Output the (X, Y) coordinate of the center of the cell containing the given text.  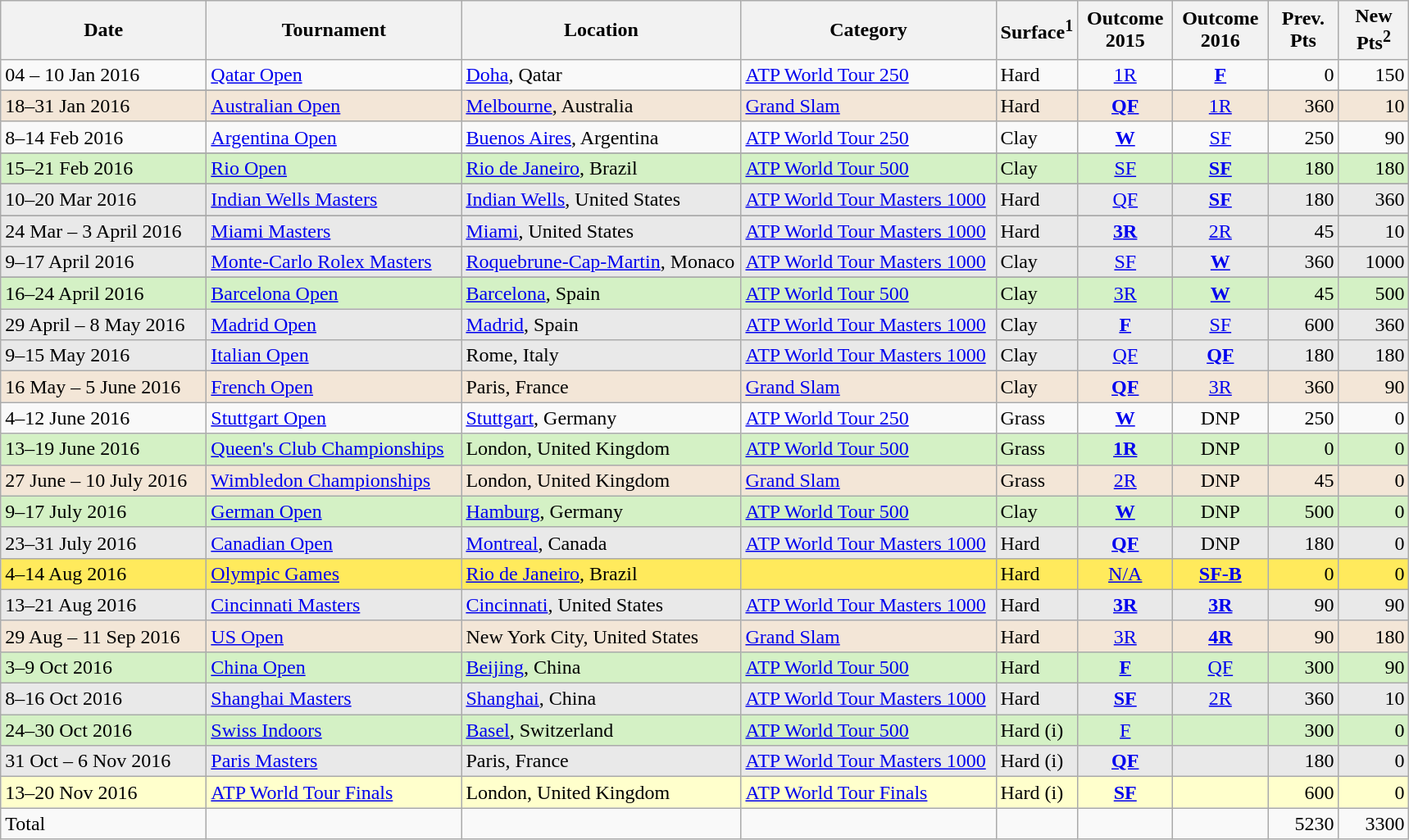
9–17 April 2016 (103, 262)
Outcome 2015 (1125, 30)
29 Aug – 11 Sep 2016 (103, 636)
Argentina Open (334, 137)
Canadian Open (334, 543)
Madrid, Spain (602, 325)
150 (1374, 75)
3300 (1374, 824)
Basel, Switzerland (602, 730)
13–19 June 2016 (103, 449)
4–12 June 2016 (103, 418)
5230 (1303, 824)
24–30 Oct 2016 (103, 730)
French Open (334, 387)
9–17 July 2016 (103, 511)
German Open (334, 511)
23–31 July 2016 (103, 543)
13–21 Aug 2016 (103, 605)
Miami Masters (334, 231)
Outcome 2016 (1220, 30)
Doha, Qatar (602, 75)
24 Mar – 3 April 2016 (103, 231)
Indian Wells, United States (602, 200)
Total (103, 824)
Barcelona Open (334, 293)
Monte-Carlo Rolex Masters (334, 262)
16–24 April 2016 (103, 293)
Montreal, Canada (602, 543)
8–14 Feb 2016 (103, 137)
Barcelona, Spain (602, 293)
Madrid Open (334, 325)
Buenos Aires, Argentina (602, 137)
10–20 Mar 2016 (103, 200)
1000 (1374, 262)
4R (1220, 636)
SF-B (1220, 574)
31 Oct – 6 Nov 2016 (103, 761)
Queen's Club Championships (334, 449)
Cincinnati, United States (602, 605)
Wimbledon Championships (334, 480)
3–9 Oct 2016 (103, 667)
29 April – 8 May 2016 (103, 325)
Prev. Pts (1303, 30)
4–14 Aug 2016 (103, 574)
Italian Open (334, 356)
Stuttgart Open (334, 418)
Shanghai, China (602, 699)
New Pts2 (1374, 30)
Beijing, China (602, 667)
Melbourne, Australia (602, 106)
Category (869, 30)
16 May – 5 June 2016 (103, 387)
Roquebrune-Cap-Martin, Monaco (602, 262)
N/A (1125, 574)
Indian Wells Masters (334, 200)
Olympic Games (334, 574)
China Open (334, 667)
15–21 Feb 2016 (103, 168)
9–15 May 2016 (103, 356)
27 June – 10 July 2016 (103, 480)
US Open (334, 636)
Shanghai Masters (334, 699)
Date (103, 30)
Surface1 (1037, 30)
Stuttgart, Germany (602, 418)
Rio Open (334, 168)
New York City, United States (602, 636)
Paris Masters (334, 761)
18–31 Jan 2016 (103, 106)
13–20 Nov 2016 (103, 792)
Cincinnati Masters (334, 605)
04 – 10 Jan 2016 (103, 75)
8–16 Oct 2016 (103, 699)
Miami, United States (602, 231)
Tournament (334, 30)
Swiss Indoors (334, 730)
Hamburg, Germany (602, 511)
Location (602, 30)
Rome, Italy (602, 356)
Qatar Open (334, 75)
Australian Open (334, 106)
